Provide the (X, Y) coordinate of the cell's center where the given text is located.  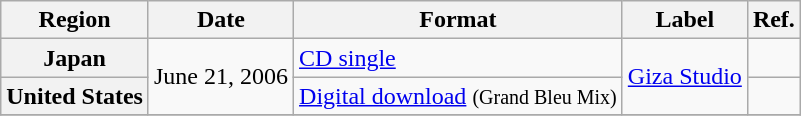
CD single (458, 58)
June 21, 2006 (220, 77)
Region (75, 20)
Format (458, 20)
United States (75, 96)
Giza Studio (684, 77)
Ref. (774, 20)
Label (684, 20)
Japan (75, 58)
Date (220, 20)
Digital download (Grand Bleu Mix) (458, 96)
